Capture the cell that displays the provided text and extract its (x, y) central coordinate. 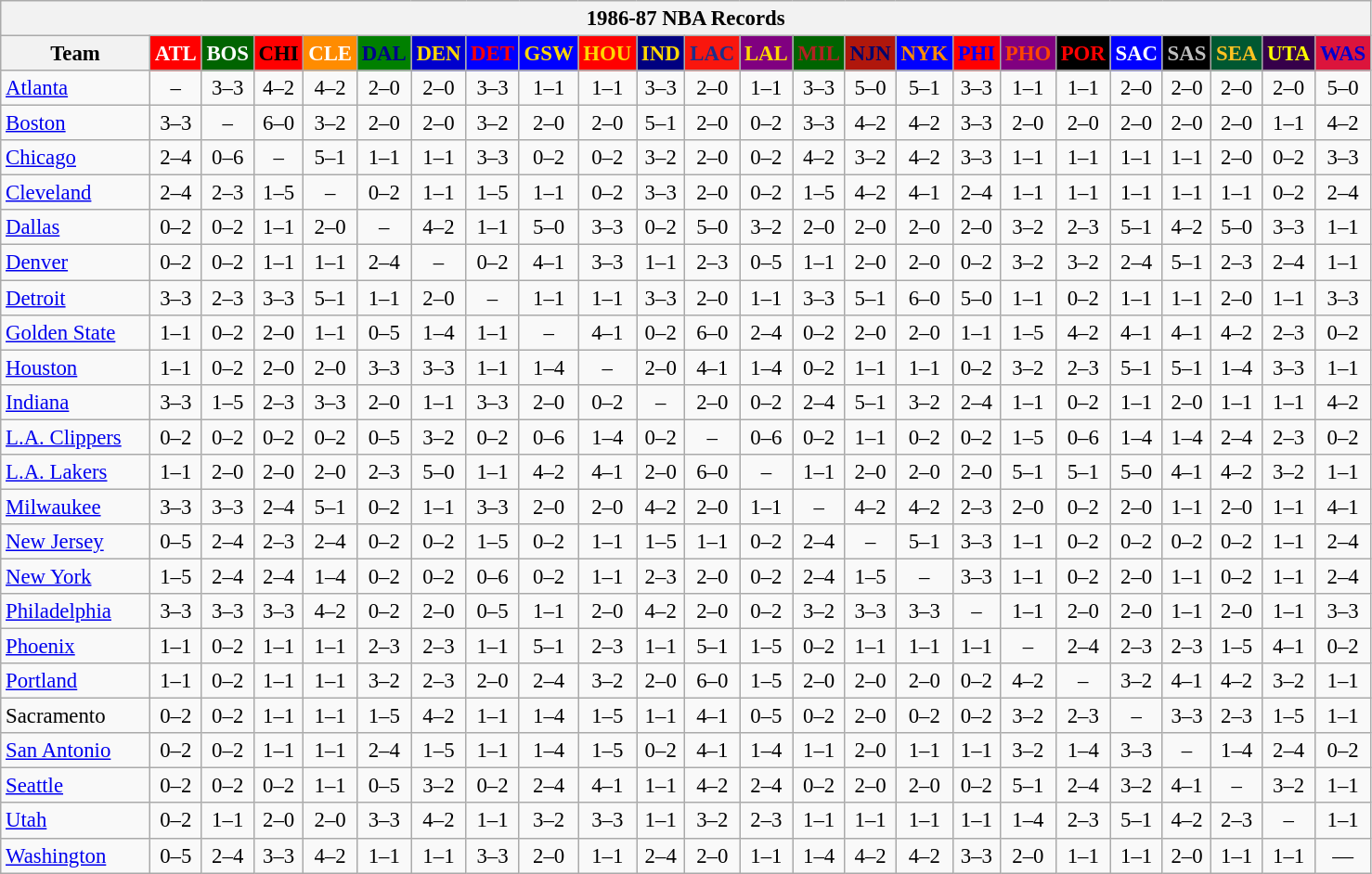
Golden State (76, 332)
UTA (1288, 54)
Seattle (76, 786)
SEA (1236, 54)
Philadelphia (76, 611)
SAS (1186, 54)
BOS (227, 54)
DAL (384, 54)
Portland (76, 681)
Houston (76, 367)
Washington (76, 855)
1986-87 NBA Records (686, 19)
MIL (819, 54)
LAL (767, 54)
CHI (278, 54)
Team (76, 54)
L.A. Clippers (76, 437)
PHI (977, 54)
Detroit (76, 298)
New York (76, 576)
NJN (871, 54)
L.A. Lakers (76, 472)
ATL (175, 54)
POR (1082, 54)
Denver (76, 263)
Milwaukee (76, 507)
CLE (330, 54)
WAS (1343, 54)
New Jersey (76, 542)
Sacramento (76, 716)
DEN (438, 54)
Dallas (76, 227)
SAC (1136, 54)
Utah (76, 821)
Cleveland (76, 193)
Chicago (76, 158)
LAC (713, 54)
GSW (549, 54)
HOU (607, 54)
Boston (76, 123)
Phoenix (76, 647)
Indiana (76, 402)
— (1343, 855)
San Antonio (76, 751)
DET (492, 54)
Atlanta (76, 88)
NYK (925, 54)
PHO (1028, 54)
IND (661, 54)
